For the text-containing cell, return its midpoint in [x, y] coordinate format. 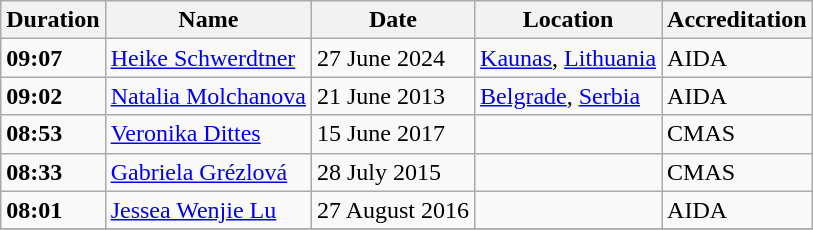
Gabriela Grézlová [208, 172]
28 July 2015 [392, 172]
Belgrade, Serbia [568, 96]
15 June 2017 [392, 134]
09:02 [53, 96]
Kaunas, Lithuania [568, 58]
08:01 [53, 210]
08:53 [53, 134]
27 June 2024 [392, 58]
09:07 [53, 58]
Accreditation [738, 20]
Jessea Wenjie Lu [208, 210]
Natalia Molchanova [208, 96]
21 June 2013 [392, 96]
Name [208, 20]
Heike Schwerdtner [208, 58]
27 August 2016 [392, 210]
Duration [53, 20]
Location [568, 20]
Date [392, 20]
Veronika Dittes [208, 134]
08:33 [53, 172]
